Pinpoint the cell where the given text exists, returning its (X, Y) midpoint coordinate. 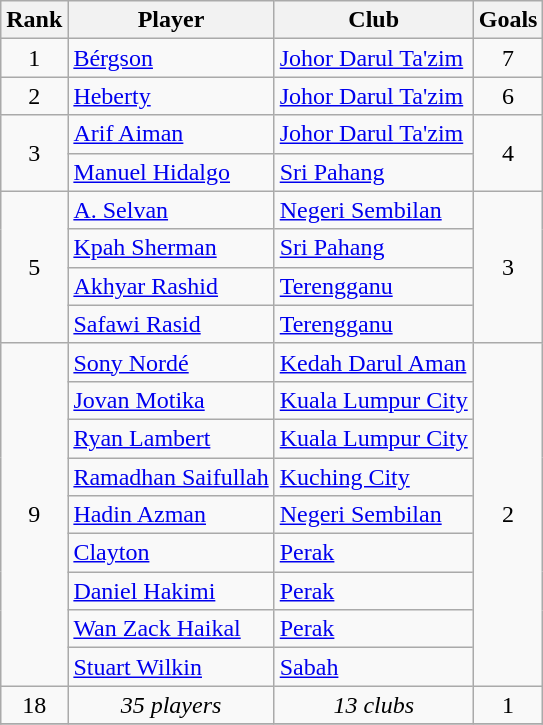
Arif Aiman (171, 134)
Wan Zack Haikal (171, 629)
Manuel Hidalgo (171, 172)
35 players (171, 705)
Jovan Motika (171, 400)
Ramadhan Saifullah (171, 477)
Sabah (374, 667)
Kpah Sherman (171, 248)
Safawi Rasid (171, 324)
Heberty (171, 96)
13 clubs (374, 705)
5 (34, 267)
18 (34, 705)
Rank (34, 20)
Kuching City (374, 477)
Ryan Lambert (171, 438)
Club (374, 20)
Sony Nordé (171, 362)
7 (508, 58)
Stuart Wilkin (171, 667)
6 (508, 96)
9 (34, 514)
Daniel Hakimi (171, 591)
Kedah Darul Aman (374, 362)
4 (508, 153)
A. Selvan (171, 210)
Clayton (171, 553)
Bérgson (171, 58)
Player (171, 20)
Goals (508, 20)
Hadin Azman (171, 515)
Akhyar Rashid (171, 286)
